Pinpoint the cell where the given text exists, returning its (X, Y) midpoint coordinate. 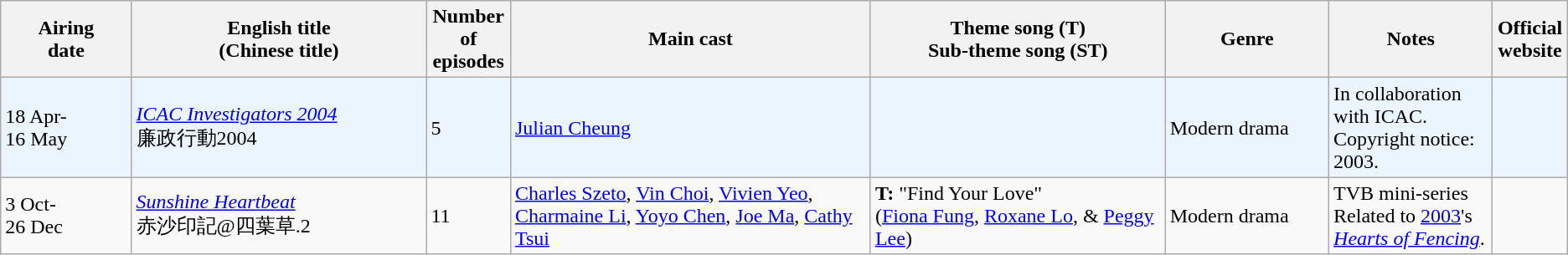
Sunshine Heartbeat 赤沙印記@四葉草.2 (279, 216)
3 Oct- 26 Dec (66, 216)
Airingdate (66, 39)
5 (469, 127)
TVB mini-series Related to 2003's Hearts of Fencing. (1411, 216)
English title (Chinese title) (279, 39)
Julian Cheung (690, 127)
Theme song (T) Sub-theme song (ST) (1018, 39)
Main cast (690, 39)
Charles Szeto, Vin Choi, Vivien Yeo, Charmaine Li, Yoyo Chen, Joe Ma, Cathy Tsui (690, 216)
11 (469, 216)
Number of episodes (469, 39)
Official website (1529, 39)
18 Apr- 16 May (66, 127)
In collaboration with ICAC. Copyright notice: 2003. (1411, 127)
T: "Find Your Love" (Fiona Fung, Roxane Lo, & Peggy Lee) (1018, 216)
Notes (1411, 39)
Genre (1246, 39)
ICAC Investigators 2004 廉政行動2004 (279, 127)
